Locate the cell with the specified text and output its [x, y] center coordinate. 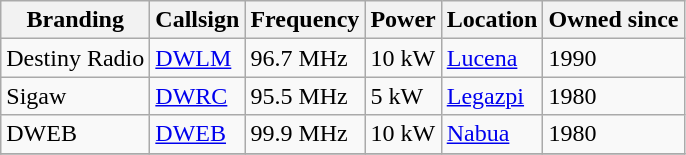
Frequency [305, 20]
95.5 MHz [305, 96]
96.7 MHz [305, 58]
Nabua [492, 134]
Legazpi [492, 96]
Location [492, 20]
Owned since [614, 20]
Branding [76, 20]
Sigaw [76, 96]
99.9 MHz [305, 134]
Power [403, 20]
DWRC [198, 96]
Callsign [198, 20]
1990 [614, 58]
Lucena [492, 58]
5 kW [403, 96]
Destiny Radio [76, 58]
DWLM [198, 58]
